Determine the [X, Y] coordinate at the center of the cell enclosing the given text.  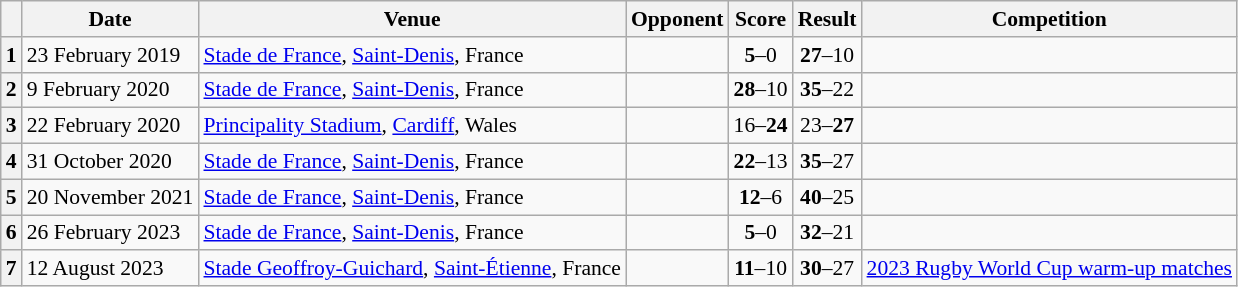
Principality Stadium, Cardiff, Wales [412, 126]
35–22 [828, 90]
11–10 [761, 269]
4 [12, 162]
31 October 2020 [110, 162]
23–27 [828, 126]
20 November 2021 [110, 197]
30–27 [828, 269]
5 [12, 197]
22 February 2020 [110, 126]
2 [12, 90]
12 August 2023 [110, 269]
27–10 [828, 55]
3 [12, 126]
23 February 2019 [110, 55]
28–10 [761, 90]
Competition [1050, 19]
9 February 2020 [110, 90]
Result [828, 19]
Venue [412, 19]
6 [12, 233]
Stade Geoffroy-Guichard, Saint-Étienne, France [412, 269]
2023 Rugby World Cup warm-up matches [1050, 269]
16–24 [761, 126]
26 February 2023 [110, 233]
12–6 [761, 197]
Score [761, 19]
Date [110, 19]
1 [12, 55]
35–27 [828, 162]
32–21 [828, 233]
40–25 [828, 197]
7 [12, 269]
22–13 [761, 162]
Opponent [678, 19]
